Return the [X, Y] coordinate for the center point of the cell that contains the specified text.  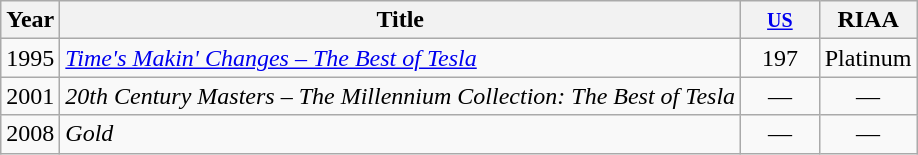
US [780, 20]
20th Century Masters – The Millennium Collection: The Best of Tesla [400, 96]
Year [30, 20]
Gold [400, 134]
2008 [30, 134]
Time's Makin' Changes – The Best of Tesla [400, 58]
197 [780, 58]
Title [400, 20]
RIAA [868, 20]
1995 [30, 58]
Platinum [868, 58]
2001 [30, 96]
